Pinpoint the cell where the given text exists, returning its [x, y] midpoint coordinate. 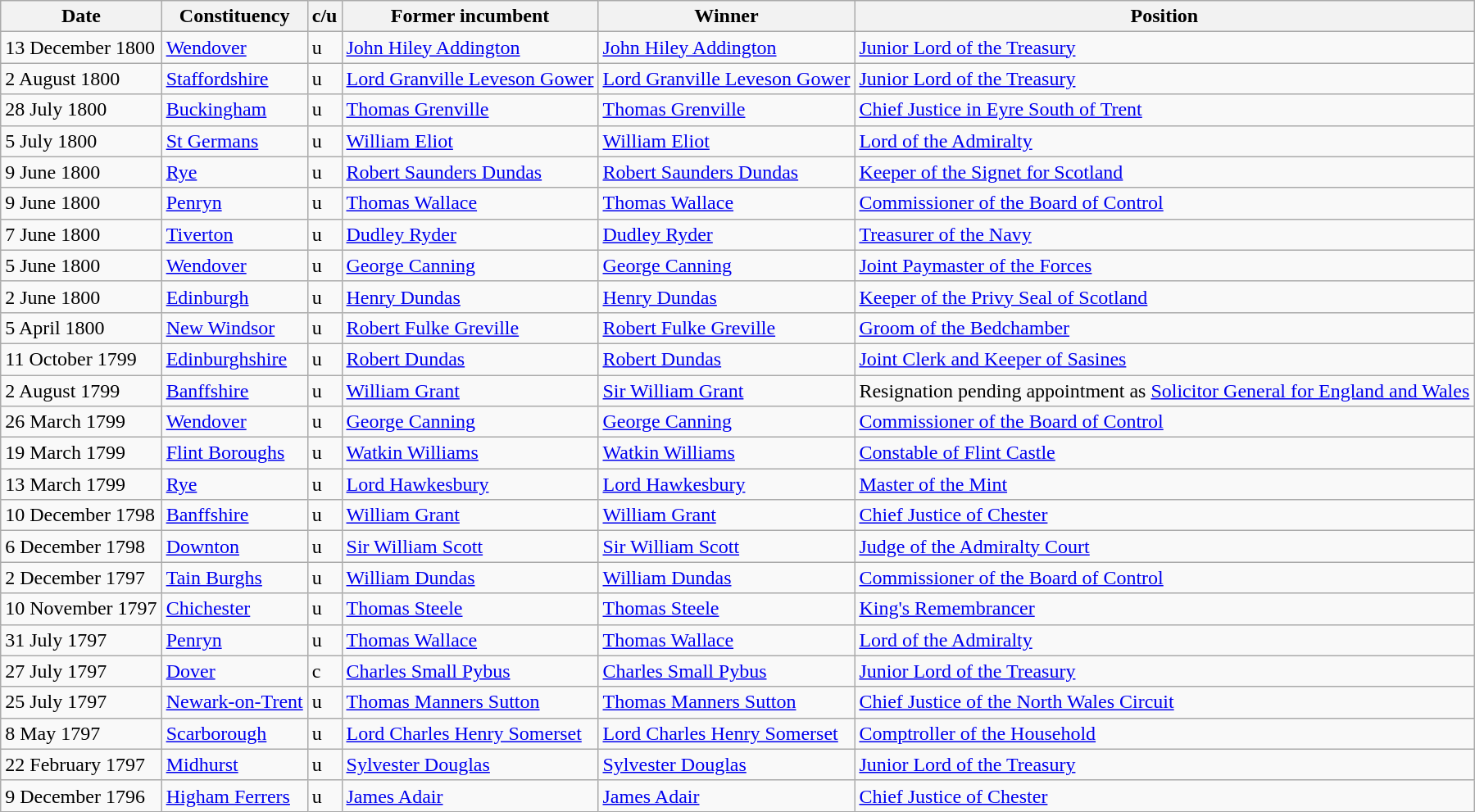
Date [81, 16]
Edinburghshire [234, 359]
Judge of the Admiralty Court [1164, 547]
Joint Clerk and Keeper of Sasines [1164, 359]
Chichester [234, 609]
Sir William Grant [726, 391]
2 August 1799 [81, 391]
Flint Boroughs [234, 453]
Edinburgh [234, 297]
Keeper of the Signet for Scotland [1164, 172]
Newark-on-Trent [234, 702]
Winner [726, 16]
10 November 1797 [81, 609]
Former incumbent [470, 16]
9 December 1796 [81, 796]
5 April 1800 [81, 328]
5 July 1800 [81, 141]
Comptroller of the Household [1164, 733]
2 June 1800 [81, 297]
27 July 1797 [81, 671]
11 October 1799 [81, 359]
8 May 1797 [81, 733]
26 March 1799 [81, 422]
c/u [324, 16]
Chief Justice in Eyre South of Trent [1164, 110]
Master of the Mint [1164, 484]
28 July 1800 [81, 110]
13 December 1800 [81, 48]
Staffordshire [234, 79]
25 July 1797 [81, 702]
Midhurst [234, 764]
c [324, 671]
13 March 1799 [81, 484]
Downton [234, 547]
Dover [234, 671]
Groom of the Bedchamber [1164, 328]
6 December 1798 [81, 547]
19 March 1799 [81, 453]
Keeper of the Privy Seal of Scotland [1164, 297]
Joint Paymaster of the Forces [1164, 265]
2 August 1800 [81, 79]
Position [1164, 16]
Treasurer of the Navy [1164, 234]
King's Remembrancer [1164, 609]
Resignation pending appointment as Solicitor General for England and Wales [1164, 391]
2 December 1797 [81, 578]
New Windsor [234, 328]
Scarborough [234, 733]
7 June 1800 [81, 234]
10 December 1798 [81, 515]
St Germans [234, 141]
Tain Burghs [234, 578]
Constituency [234, 16]
Tiverton [234, 234]
Constable of Flint Castle [1164, 453]
22 February 1797 [81, 764]
Buckingham [234, 110]
Chief Justice of the North Wales Circuit [1164, 702]
Higham Ferrers [234, 796]
5 June 1800 [81, 265]
31 July 1797 [81, 640]
